Pinpoint the cell where the given text exists, returning its (x, y) midpoint coordinate. 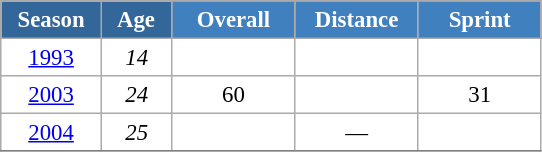
Age (136, 20)
2003 (52, 95)
Overall (234, 20)
1993 (52, 58)
Season (52, 20)
Sprint (480, 20)
Distance (356, 20)
2004 (52, 133)
14 (136, 58)
60 (234, 95)
31 (480, 95)
25 (136, 133)
— (356, 133)
24 (136, 95)
